Determine the [x, y] coordinate at the center of the cell enclosing the given text.  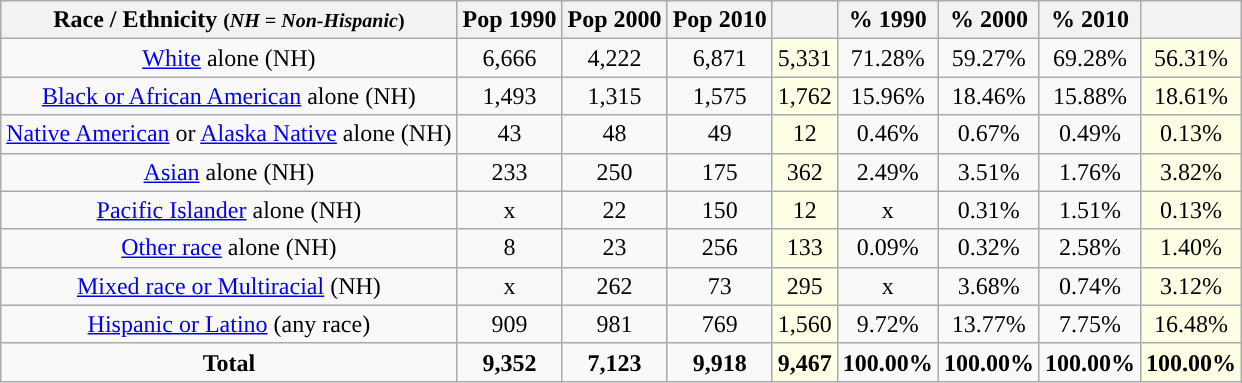
0.74% [1090, 286]
Race / Ethnicity (NH = Non-Hispanic) [229, 20]
150 [720, 210]
48 [614, 134]
22 [614, 210]
0.67% [988, 134]
262 [614, 286]
362 [804, 172]
6,871 [720, 58]
1.76% [1090, 172]
23 [614, 248]
7,123 [614, 362]
18.61% [1190, 96]
59.27% [988, 58]
4,222 [614, 58]
909 [510, 324]
9,352 [510, 362]
0.09% [888, 248]
0.32% [988, 248]
1.40% [1190, 248]
3.82% [1190, 172]
256 [720, 248]
3.51% [988, 172]
981 [614, 324]
133 [804, 248]
15.88% [1090, 96]
8 [510, 248]
2.49% [888, 172]
Pacific Islander alone (NH) [229, 210]
Black or African American alone (NH) [229, 96]
49 [720, 134]
69.28% [1090, 58]
9,918 [720, 362]
% 2000 [988, 20]
16.48% [1190, 324]
250 [614, 172]
1,560 [804, 324]
71.28% [888, 58]
233 [510, 172]
0.31% [988, 210]
769 [720, 324]
Pop 2000 [614, 20]
Pop 1990 [510, 20]
0.49% [1090, 134]
7.75% [1090, 324]
Pop 2010 [720, 20]
5,331 [804, 58]
1.51% [1090, 210]
White alone (NH) [229, 58]
9.72% [888, 324]
3.68% [988, 286]
73 [720, 286]
295 [804, 286]
3.12% [1190, 286]
13.77% [988, 324]
1,315 [614, 96]
Native American or Alaska Native alone (NH) [229, 134]
Total [229, 362]
15.96% [888, 96]
1,493 [510, 96]
56.31% [1190, 58]
18.46% [988, 96]
2.58% [1090, 248]
43 [510, 134]
Asian alone (NH) [229, 172]
Mixed race or Multiracial (NH) [229, 286]
6,666 [510, 58]
175 [720, 172]
% 2010 [1090, 20]
Other race alone (NH) [229, 248]
Hispanic or Latino (any race) [229, 324]
9,467 [804, 362]
1,575 [720, 96]
1,762 [804, 96]
% 1990 [888, 20]
0.46% [888, 134]
